Output the [x, y] coordinate of the center of the cell containing the given text.  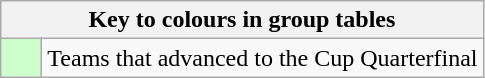
Teams that advanced to the Cup Quarterfinal [262, 58]
Key to colours in group tables [242, 20]
